Search for the cell housing the specified text and yield its (x, y) center coordinate. 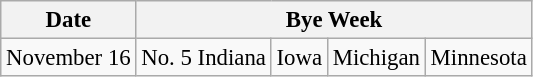
Michigan (376, 58)
November 16 (68, 58)
Minnesota (478, 58)
Iowa (299, 58)
Bye Week (334, 20)
Date (68, 20)
No. 5 Indiana (204, 58)
